For the text-containing cell, return its midpoint in [X, Y] coordinate format. 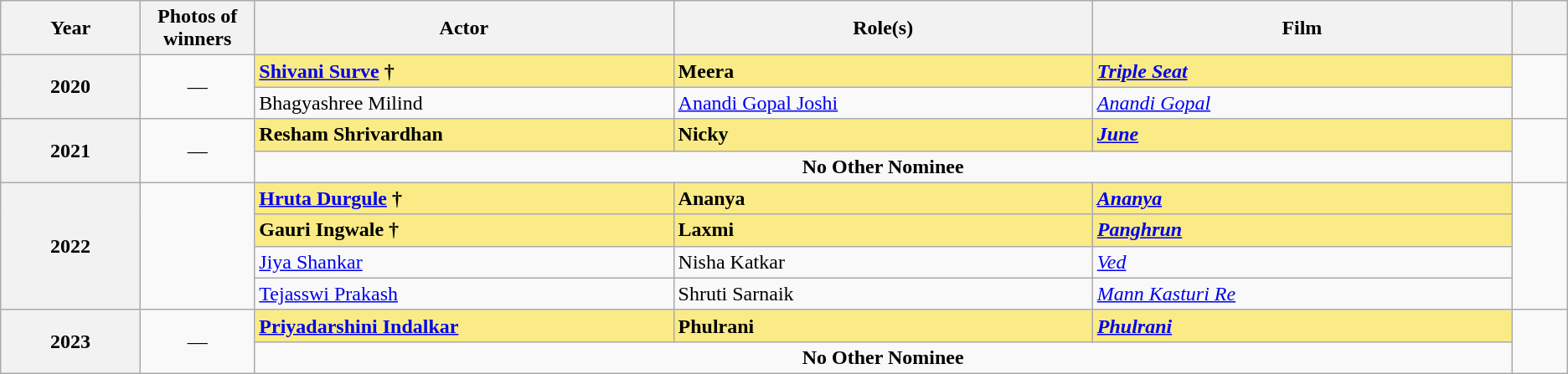
Actor [464, 28]
Anandi Gopal [1302, 103]
Meera [883, 71]
Priyadarshini Indalkar [464, 325]
June [1302, 135]
Laxmi [883, 230]
Resham Shrivardhan [464, 135]
Nicky [883, 135]
Bhagyashree Milind [464, 103]
Panghrun [1302, 230]
Anandi Gopal Joshi [883, 103]
2023 [70, 341]
Jiya Shankar [464, 262]
2020 [70, 87]
Triple Seat [1302, 71]
Tejasswi Prakash [464, 294]
Shruti Sarnaik [883, 294]
2022 [70, 246]
Nisha Katkar [883, 262]
Role(s) [883, 28]
Year [70, 28]
Hruta Durgule † [464, 198]
Shivani Surve † [464, 71]
Photos of winners [197, 28]
Gauri Ingwale † [464, 230]
2021 [70, 151]
Mann Kasturi Re [1302, 294]
Film [1302, 28]
Ved [1302, 262]
